Provide the [x, y] coordinate of the cell's center where the given text is located.  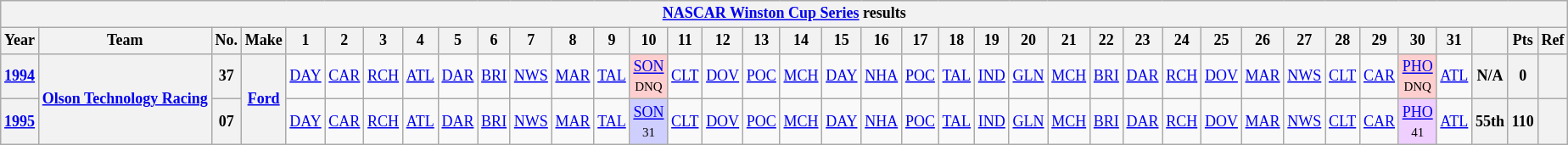
Olson Technology Racing [125, 98]
SONDNQ [648, 76]
27 [1305, 41]
15 [842, 41]
0 [1522, 76]
PHODNQ [1417, 76]
7 [531, 41]
8 [573, 41]
24 [1182, 41]
21 [1069, 41]
Ref [1553, 41]
9 [612, 41]
No. [226, 41]
14 [801, 41]
Pts [1522, 41]
Team [125, 41]
10 [648, 41]
SON31 [648, 122]
30 [1417, 41]
Make [263, 41]
3 [384, 41]
5 [458, 41]
11 [686, 41]
Year [20, 41]
1995 [20, 122]
20 [1028, 41]
07 [226, 122]
PHO41 [1417, 122]
2 [344, 41]
18 [956, 41]
28 [1342, 41]
4 [420, 41]
26 [1263, 41]
37 [226, 76]
1994 [20, 76]
13 [761, 41]
25 [1222, 41]
110 [1522, 122]
6 [494, 41]
1 [305, 41]
19 [991, 41]
17 [921, 41]
16 [882, 41]
23 [1142, 41]
Ford [263, 98]
31 [1454, 41]
N/A [1490, 76]
NASCAR Winston Cup Series results [784, 14]
29 [1380, 41]
22 [1106, 41]
12 [723, 41]
55th [1490, 122]
